Capture the cell that displays the provided text and extract its (X, Y) central coordinate. 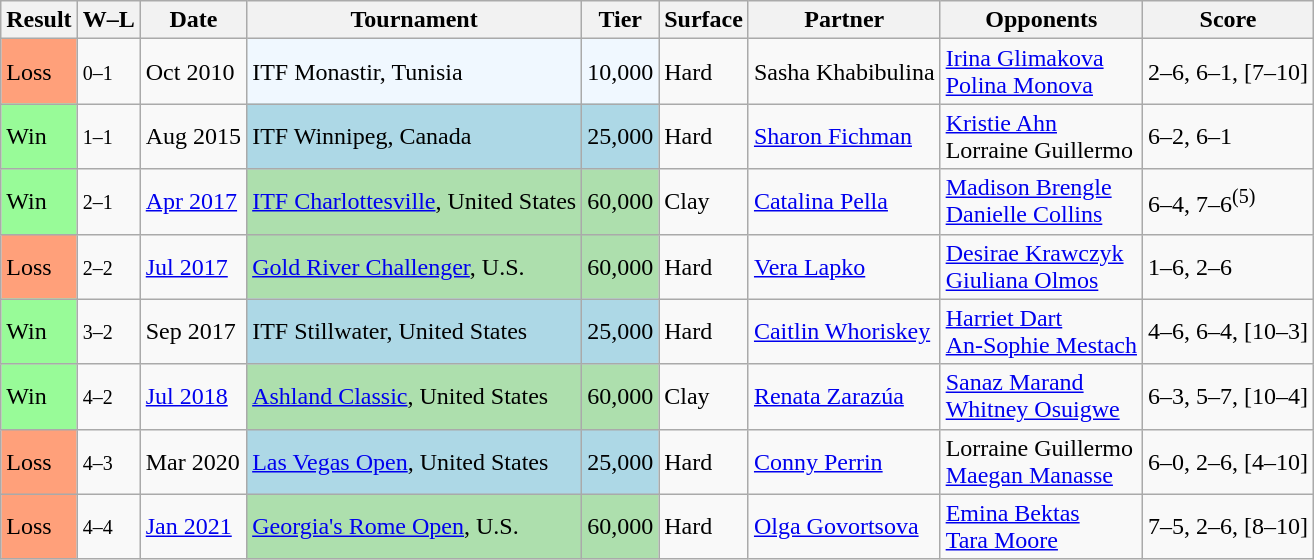
0–1 (108, 72)
4–2 (108, 396)
Georgia's Rome Open, U.S. (414, 526)
Harriet Dart An-Sophie Mestach (1041, 332)
Gold River Challenger, U.S. (414, 266)
Aug 2015 (193, 136)
Date (193, 20)
2–2 (108, 266)
6–3, 5–7, [10–4] (1228, 396)
6–4, 7–6(5) (1228, 202)
1–1 (108, 136)
W–L (108, 20)
Jan 2021 (193, 526)
Partner (844, 20)
Jul 2017 (193, 266)
Sasha Khabibulina (844, 72)
Sharon Fichman (844, 136)
Oct 2010 (193, 72)
Conny Perrin (844, 462)
Tournament (414, 20)
Sanaz Marand Whitney Osuigwe (1041, 396)
Result (39, 20)
Catalina Pella (844, 202)
6–2, 6–1 (1228, 136)
Opponents (1041, 20)
4–4 (108, 526)
2–1 (108, 202)
6–0, 2–6, [4–10] (1228, 462)
Irina Glimakova Polina Monova (1041, 72)
7–5, 2–6, [8–10] (1228, 526)
Madison Brengle Danielle Collins (1041, 202)
Lorraine Guillermo Maegan Manasse (1041, 462)
Jul 2018 (193, 396)
ITF Charlottesville, United States (414, 202)
Caitlin Whoriskey (844, 332)
Score (1228, 20)
10,000 (620, 72)
Las Vegas Open, United States (414, 462)
3–2 (108, 332)
2–6, 6–1, [7–10] (1228, 72)
Surface (704, 20)
Olga Govortsova (844, 526)
4–3 (108, 462)
1–6, 2–6 (1228, 266)
Mar 2020 (193, 462)
4–6, 6–4, [10–3] (1228, 332)
ITF Winnipeg, Canada (414, 136)
Sep 2017 (193, 332)
Kristie Ahn Lorraine Guillermo (1041, 136)
ITF Stillwater, United States (414, 332)
Vera Lapko (844, 266)
Desirae Krawczyk Giuliana Olmos (1041, 266)
Ashland Classic, United States (414, 396)
Apr 2017 (193, 202)
Emina Bektas Tara Moore (1041, 526)
ITF Monastir, Tunisia (414, 72)
Tier (620, 20)
Renata Zarazúa (844, 396)
